Detect which cell encompasses the target text, then output its [X, Y] center coordinate. 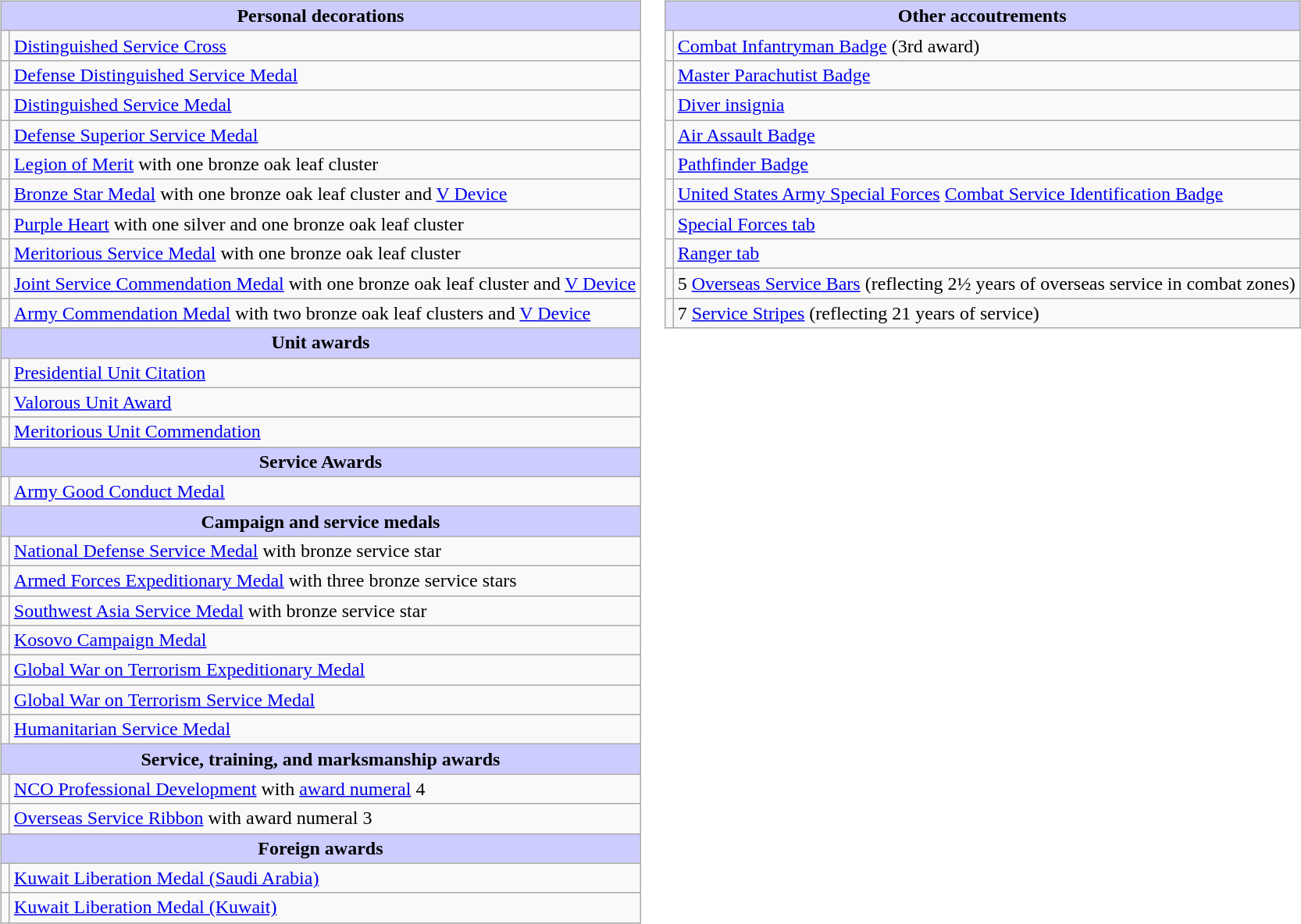
Master Parachutist Badge [986, 75]
Distinguished Service Cross [325, 45]
Service Awards [320, 462]
Kosovo Campaign Medal [325, 640]
Pathfinder Badge [986, 165]
Overseas Service Ribbon with award numeral 3 [325, 819]
National Defense Service Medal with bronze service star [325, 551]
Air Assault Badge [986, 135]
Global War on Terrorism Expeditionary Medal [325, 670]
Meritorious Unit Commendation [325, 432]
Ranger tab [986, 254]
Foreign awards [320, 848]
Army Good Conduct Medal [325, 491]
Joint Service Commendation Medal with one bronze oak leaf cluster and V Device [325, 284]
Special Forces tab [986, 224]
Purple Heart with one silver and one bronze oak leaf cluster [325, 224]
Meritorious Service Medal with one bronze oak leaf cluster [325, 254]
Army Commendation Medal with two bronze oak leaf clusters and V Device [325, 313]
Bronze Star Medal with one bronze oak leaf cluster and V Device [325, 194]
Combat Infantryman Badge (3rd award) [986, 45]
Southwest Asia Service Medal with bronze service star [325, 610]
Personal decorations [320, 16]
Defense Distinguished Service Medal [325, 75]
Humanitarian Service Medal [325, 730]
Campaign and service medals [320, 521]
7 Service Stripes (reflecting 21 years of service) [986, 313]
Service, training, and marksmanship awards [320, 759]
Presidential Unit Citation [325, 373]
Legion of Merit with one bronze oak leaf cluster [325, 165]
Global War on Terrorism Service Medal [325, 700]
5 Overseas Service Bars (reflecting 2½ years of overseas service in combat zones) [986, 284]
Distinguished Service Medal [325, 105]
Kuwait Liberation Medal (Kuwait) [325, 908]
Unit awards [320, 343]
Diver insignia [986, 105]
United States Army Special Forces Combat Service Identification Badge [986, 194]
NCO Professional Development with award numeral 4 [325, 789]
Other accoutrements [982, 16]
Valorous Unit Award [325, 402]
Armed Forces Expeditionary Medal with three bronze service stars [325, 580]
Kuwait Liberation Medal (Saudi Arabia) [325, 878]
Defense Superior Service Medal [325, 135]
